From the cell containing the given text, extract its center point as (X, Y) coordinate. 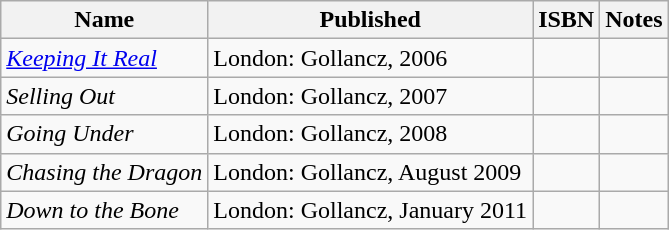
Notes (634, 20)
Going Under (104, 134)
Published (370, 20)
Name (104, 20)
Down to the Bone (104, 210)
London: Gollancz, 2006 (370, 58)
London: Gollancz, 2007 (370, 96)
London: Gollancz, 2008 (370, 134)
London: Gollancz, August 2009 (370, 172)
London: Gollancz, January 2011 (370, 210)
Chasing the Dragon (104, 172)
Selling Out (104, 96)
Keeping It Real (104, 58)
ISBN (566, 20)
